From the cell containing the given text, extract its center point as [X, Y] coordinate. 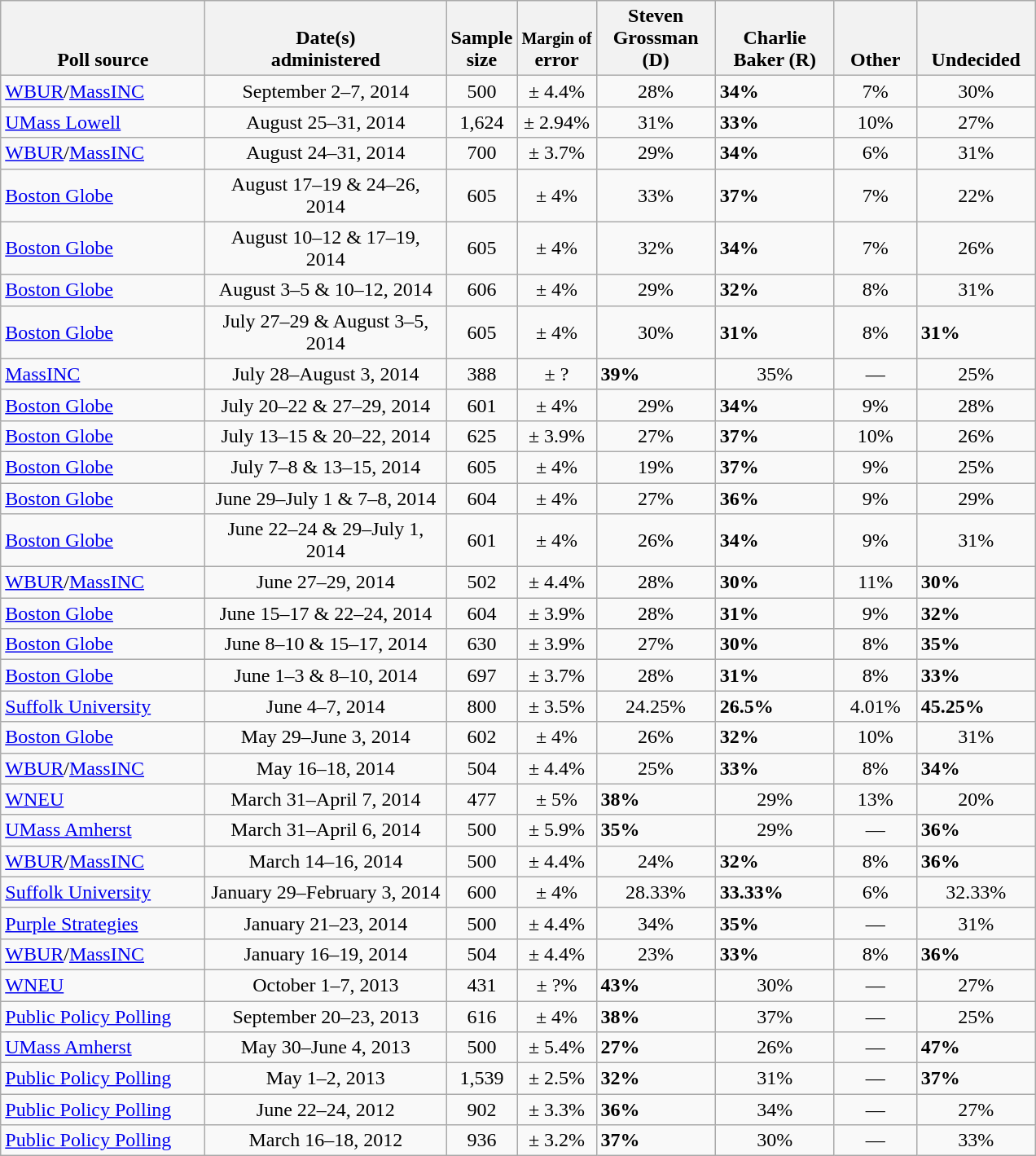
September 2–7, 2014 [326, 91]
± 2.94% [557, 122]
August 10–12 & 17–19, 2014 [326, 248]
1,539 [482, 1079]
June 1–3 & 8–10, 2014 [326, 675]
Other [875, 38]
± ? [557, 374]
UMass Lowell [103, 122]
20% [976, 799]
March 16–18, 2012 [326, 1141]
388 [482, 374]
902 [482, 1110]
Undecided [976, 38]
24% [656, 861]
625 [482, 436]
July 13–15 & 20–22, 2014 [326, 436]
May 29–June 3, 2014 [326, 737]
606 [482, 290]
June 22–24, 2012 [326, 1110]
July 27–29 & August 3–5, 2014 [326, 332]
Samplesize [482, 38]
March 31–April 6, 2014 [326, 830]
± 3.3% [557, 1110]
June 27–29, 2014 [326, 582]
11% [875, 582]
± ?% [557, 985]
39% [656, 374]
24.25% [656, 706]
45.25% [976, 706]
Margin oferror [557, 38]
March 31–April 7, 2014 [326, 799]
28.33% [656, 892]
697 [482, 675]
431 [482, 985]
± 2.5% [557, 1079]
August 3–5 & 10–12, 2014 [326, 290]
± 3.2% [557, 1141]
January 29–February 3, 2014 [326, 892]
Poll source [103, 38]
May 30–June 4, 2013 [326, 1048]
August 17–19 & 24–26, 2014 [326, 196]
43% [656, 985]
± 5.4% [557, 1048]
May 16–18, 2014 [326, 768]
StevenGrossman (D) [656, 38]
602 [482, 737]
26.5% [775, 706]
23% [656, 954]
502 [482, 582]
Purple Strategies [103, 923]
March 14–16, 2014 [326, 861]
1,624 [482, 122]
September 20–23, 2013 [326, 1016]
May 1–2, 2013 [326, 1079]
June 15–17 & 22–24, 2014 [326, 613]
CharlieBaker (R) [775, 38]
19% [656, 467]
October 1–7, 2013 [326, 985]
June 4–7, 2014 [326, 706]
Date(s)administered [326, 38]
August 25–31, 2014 [326, 122]
June 29–July 1 & 7–8, 2014 [326, 498]
47% [976, 1048]
June 8–10 & 15–17, 2014 [326, 644]
630 [482, 644]
July 7–8 & 13–15, 2014 [326, 467]
477 [482, 799]
800 [482, 706]
33.33% [775, 892]
32.33% [976, 892]
616 [482, 1016]
4.01% [875, 706]
January 21–23, 2014 [326, 923]
700 [482, 153]
13% [875, 799]
June 22–24 & 29–July 1, 2014 [326, 541]
August 24–31, 2014 [326, 153]
± 3.5% [557, 706]
22% [976, 196]
936 [482, 1141]
January 16–19, 2014 [326, 954]
± 5% [557, 799]
July 28–August 3, 2014 [326, 374]
MassINC [103, 374]
July 20–22 & 27–29, 2014 [326, 405]
600 [482, 892]
± 5.9% [557, 830]
